Detect which cell encompasses the target text, then output its (X, Y) center coordinate. 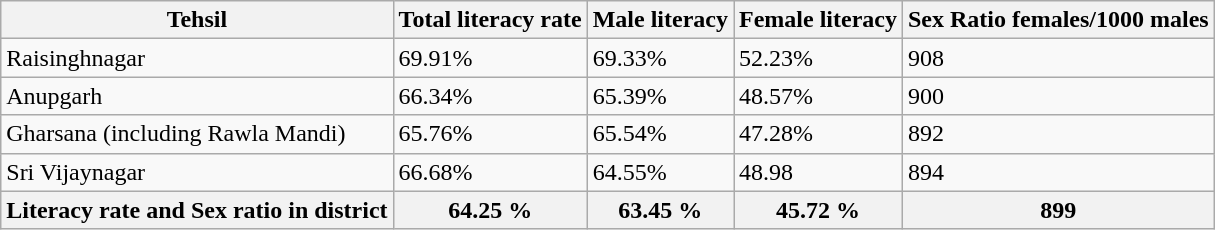
48.57% (818, 96)
66.68% (490, 172)
Total literacy rate (490, 20)
65.54% (660, 134)
45.72 % (818, 210)
63.45 % (660, 210)
894 (1058, 172)
Raisinghnagar (197, 58)
66.34% (490, 96)
48.98 (818, 172)
69.33% (660, 58)
65.76% (490, 134)
65.39% (660, 96)
892 (1058, 134)
Sex Ratio females/1000 males (1058, 20)
Gharsana (including Rawla Mandi) (197, 134)
47.28% (818, 134)
900 (1058, 96)
899 (1058, 210)
Literacy rate and Sex ratio in district (197, 210)
69.91% (490, 58)
64.55% (660, 172)
64.25 % (490, 210)
Sri Vijaynagar (197, 172)
Male literacy (660, 20)
Anupgarh (197, 96)
908 (1058, 58)
52.23% (818, 58)
Tehsil (197, 20)
Female literacy (818, 20)
